Identify which cell holds the provided text, then report its [x, y] central coordinate. 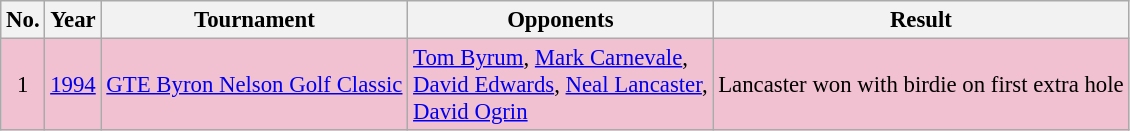
Tom Byrum, Mark Carnevale, David Edwards, Neal Lancaster, David Ogrin [560, 85]
Year [73, 20]
Opponents [560, 20]
Result [921, 20]
1 [23, 85]
Tournament [254, 20]
No. [23, 20]
Lancaster won with birdie on first extra hole [921, 85]
GTE Byron Nelson Golf Classic [254, 85]
1994 [73, 85]
